Locate the cell with the specified text and output its (x, y) center coordinate. 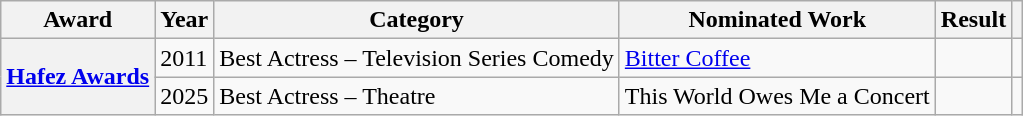
Category (417, 20)
Best Actress – Theatre (417, 96)
Nominated Work (777, 20)
2025 (184, 96)
Bitter Coffee (777, 58)
Best Actress – Television Series Comedy (417, 58)
Year (184, 20)
Result (973, 20)
Hafez Awards (78, 77)
This World Owes Me a Concert (777, 96)
Award (78, 20)
2011 (184, 58)
